Return the [x, y] coordinate for the center point of the cell that contains the specified text.  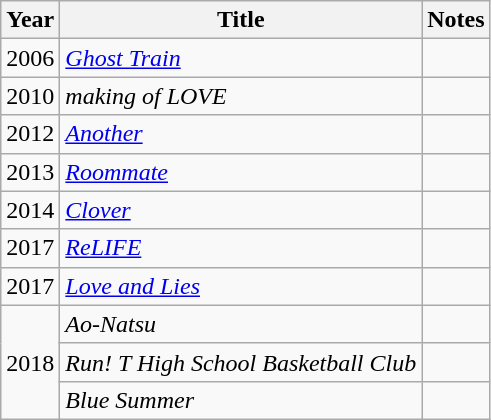
Roommate [241, 172]
Ghost Train [241, 58]
Blue Summer [241, 400]
Ao-Natsu [241, 324]
Love and Lies [241, 286]
2006 [30, 58]
2013 [30, 172]
ReLIFE [241, 248]
Run! T High School Basketball Club [241, 362]
2018 [30, 362]
making of LOVE [241, 96]
2014 [30, 210]
Notes [456, 20]
Another [241, 134]
2010 [30, 96]
Clover [241, 210]
Year [30, 20]
2012 [30, 134]
Title [241, 20]
